Output the (x, y) coordinate of the center of the cell containing the given text.  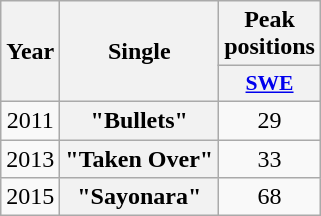
33 (270, 159)
Single (140, 52)
"Taken Over" (140, 159)
"Bullets" (140, 120)
2013 (30, 159)
29 (270, 120)
68 (270, 197)
2015 (30, 197)
Year (30, 52)
2011 (30, 120)
"Sayonara" (140, 197)
Peak positions (270, 34)
SWE (270, 84)
